Extract the (x, y) coordinate from the center of the cell holding the provided text.  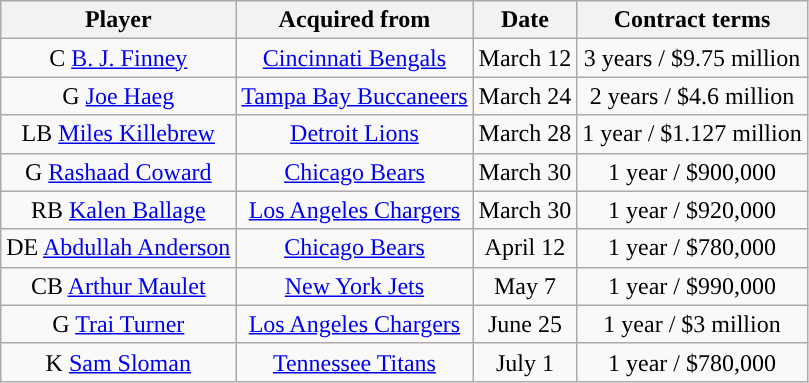
G Joe Haeg (118, 96)
CB Arthur Maulet (118, 286)
K Sam Sloman (118, 362)
July 1 (525, 362)
New York Jets (354, 286)
DE Abdullah Anderson (118, 248)
Player (118, 20)
LB Miles Killebrew (118, 134)
2 years / $4.6 million (692, 96)
C B. J. Finney (118, 58)
Contract terms (692, 20)
March 28 (525, 134)
Date (525, 20)
Tennessee Titans (354, 362)
1 year / $990,000 (692, 286)
1 year / $1.127 million (692, 134)
1 year / $900,000 (692, 172)
March 12 (525, 58)
May 7 (525, 286)
1 year / $3 million (692, 324)
Acquired from (354, 20)
June 25 (525, 324)
Tampa Bay Buccaneers (354, 96)
G Rashaad Coward (118, 172)
3 years / $9.75 million (692, 58)
March 24 (525, 96)
Cincinnati Bengals (354, 58)
RB Kalen Ballage (118, 210)
1 year / $920,000 (692, 210)
G Trai Turner (118, 324)
April 12 (525, 248)
Detroit Lions (354, 134)
